Detect which cell encompasses the target text, then output its (X, Y) center coordinate. 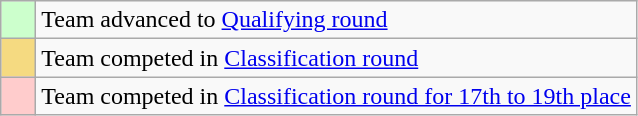
Team competed in Classification round (336, 58)
Team advanced to Qualifying round (336, 20)
Team competed in Classification round for 17th to 19th place (336, 96)
